Capture the cell that displays the provided text and extract its (X, Y) central coordinate. 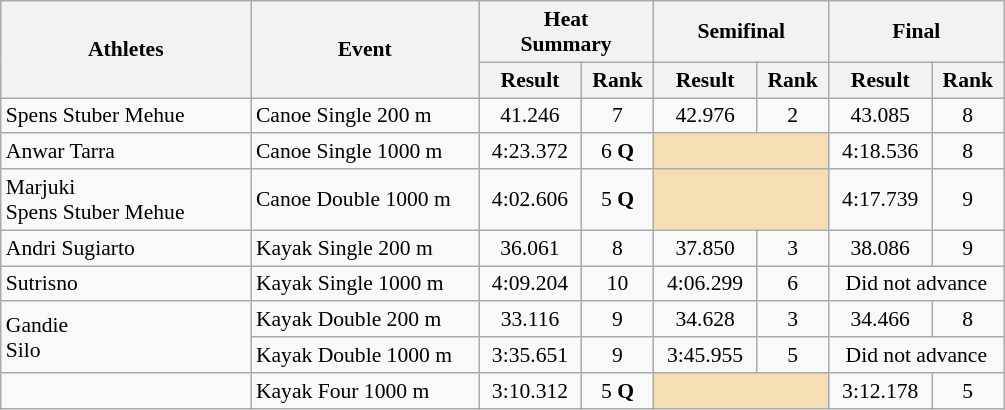
33.116 (530, 320)
6 (793, 284)
Canoe Double 1000 m (365, 200)
Kayak Four 1000 m (365, 391)
Canoe Single 200 m (365, 116)
3:10.312 (530, 391)
3:12.178 (880, 391)
Kayak Double 200 m (365, 320)
Event (365, 50)
Sutrisno (126, 284)
Marjuki Spens Stuber Mehue (126, 200)
Semifinal (742, 32)
10 (617, 284)
4:06.299 (706, 284)
3:45.955 (706, 355)
34.466 (880, 320)
Anwar Tarra (126, 152)
38.086 (880, 248)
4:17.739 (880, 200)
Athletes (126, 50)
Andri Sugiarto (126, 248)
4:09.204 (530, 284)
Heat Summary (566, 32)
43.085 (880, 116)
7 (617, 116)
Gandie Silo (126, 338)
42.976 (706, 116)
6 Q (617, 152)
41.246 (530, 116)
4:18.536 (880, 152)
36.061 (530, 248)
37.850 (706, 248)
34.628 (706, 320)
3:35.651 (530, 355)
Kayak Single 1000 m (365, 284)
Canoe Single 1000 m (365, 152)
2 (793, 116)
4:23.372 (530, 152)
Spens Stuber Mehue (126, 116)
4:02.606 (530, 200)
Kayak Single 200 m (365, 248)
Final (916, 32)
Kayak Double 1000 m (365, 355)
